Return (x, y) of the center of cell containing provided text 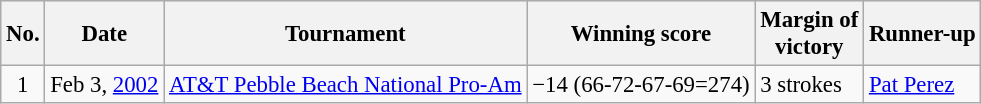
Margin ofvictory (810, 34)
1 (23, 85)
Feb 3, 2002 (104, 85)
−14 (66-72-67-69=274) (641, 85)
Runner-up (922, 34)
Date (104, 34)
No. (23, 34)
3 strokes (810, 85)
Pat Perez (922, 85)
Winning score (641, 34)
Tournament (346, 34)
AT&T Pebble Beach National Pro-Am (346, 85)
